Determine the (x, y) coordinate at the center of the cell enclosing the given text.  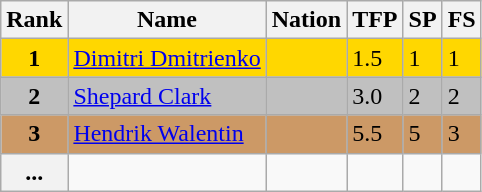
FS (462, 20)
Shepard Clark (167, 96)
1.5 (375, 58)
5 (422, 134)
TFP (375, 20)
Nation (306, 20)
Hendrik Walentin (167, 134)
SP (422, 20)
3.0 (375, 96)
... (34, 172)
Rank (34, 20)
Dimitri Dmitrienko (167, 58)
5.5 (375, 134)
Name (167, 20)
